Return the [X, Y] coordinate for the center point of the cell that contains the specified text.  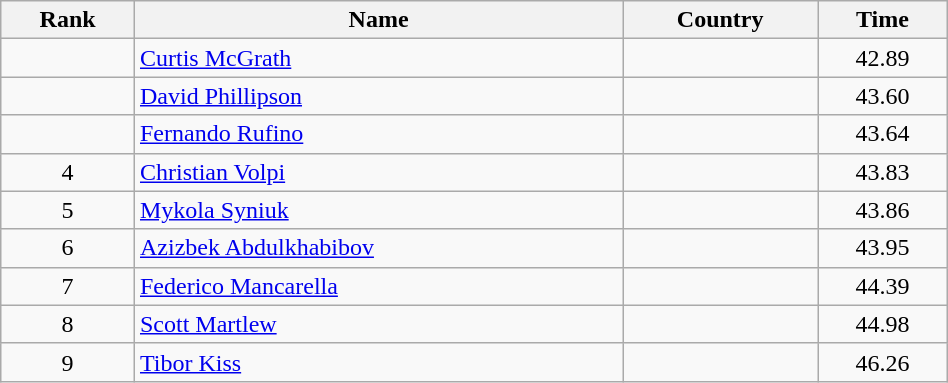
44.98 [883, 324]
4 [68, 172]
43.83 [883, 172]
44.39 [883, 286]
9 [68, 362]
Fernando Rufino [378, 134]
Country [720, 20]
42.89 [883, 58]
Tibor Kiss [378, 362]
46.26 [883, 362]
43.86 [883, 210]
Azizbek Abdulkhabibov [378, 248]
5 [68, 210]
Rank [68, 20]
8 [68, 324]
Christian Volpi [378, 172]
43.95 [883, 248]
7 [68, 286]
Name [378, 20]
David Phillipson [378, 96]
43.64 [883, 134]
6 [68, 248]
43.60 [883, 96]
Time [883, 20]
Federico Mancarella [378, 286]
Mykola Syniuk [378, 210]
Scott Martlew [378, 324]
Curtis McGrath [378, 58]
